Return (X, Y) of the center of cell containing provided text 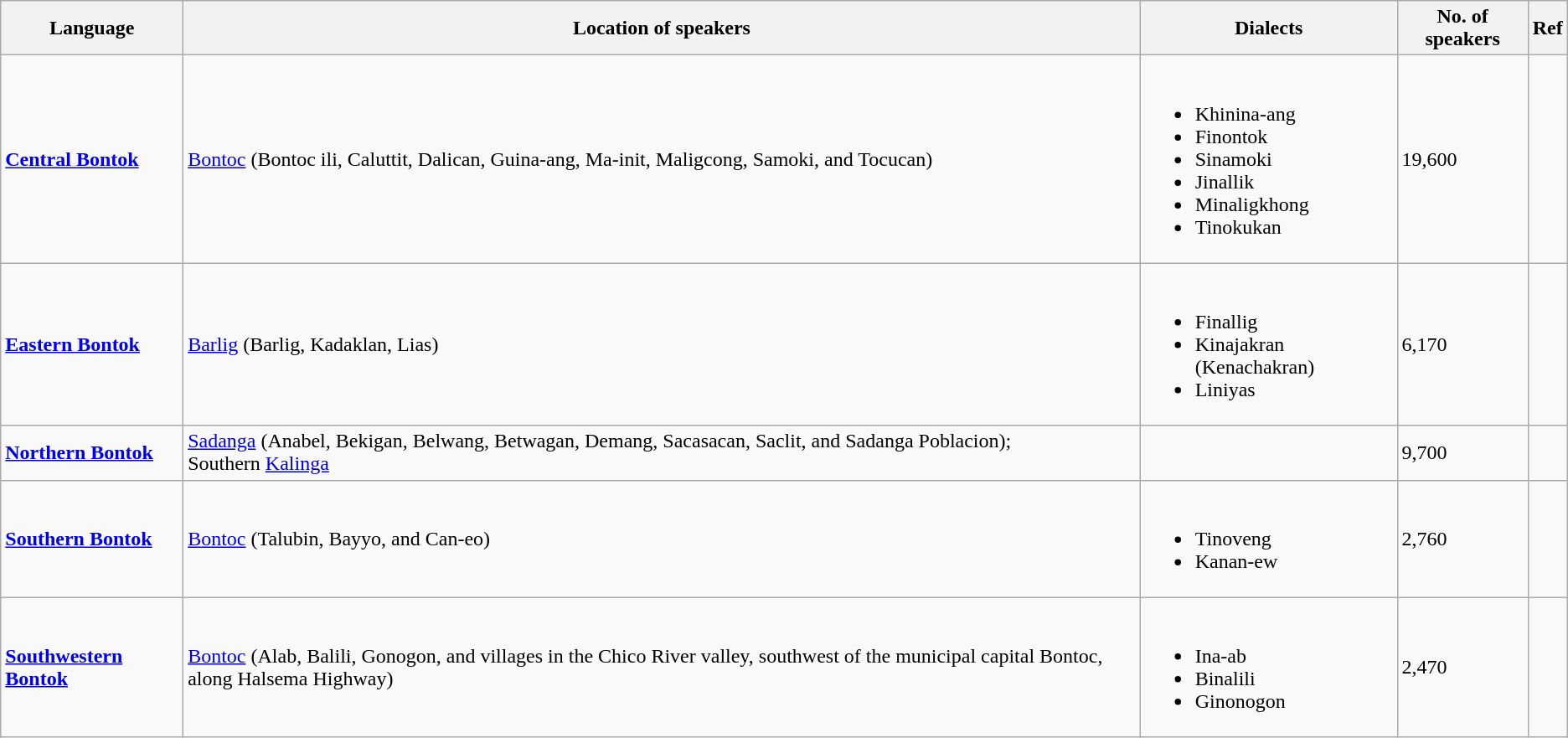
TinovengKanan-ew (1268, 539)
2,470 (1462, 667)
FinalligKinajakran (Kenachakran)Liniyas (1268, 344)
Barlig (Barlig, Kadaklan, Lias) (662, 344)
No. of speakers (1462, 28)
6,170 (1462, 344)
Bontoc (Alab, Balili, Gonogon, and villages in the Chico River valley, southwest of the municipal capital Bontoc, along Halsema Highway) (662, 667)
Location of speakers (662, 28)
Central Bontok (92, 159)
Southwestern Bontok (92, 667)
2,760 (1462, 539)
Ref (1548, 28)
Sadanga (Anabel, Bekigan, Belwang, Betwagan, Demang, Sacasacan, Saclit, and Sadanga Poblacion);Southern Kalinga (662, 452)
Bontoc (Bontoc ili, Caluttit, Dalican, Guina-ang, Ma-init, Maligcong, Samoki, and Tocucan) (662, 159)
Southern Bontok (92, 539)
19,600 (1462, 159)
Northern Bontok (92, 452)
Bontoc (Talubin, Bayyo, and Can-eo) (662, 539)
Khinina-angFinontokSinamokiJinallikMinaligkhongTinokukan (1268, 159)
Eastern Bontok (92, 344)
Dialects (1268, 28)
9,700 (1462, 452)
Language (92, 28)
Ina-abBinaliliGinonogon (1268, 667)
